Identify which cell holds the provided text, then report its [x, y] central coordinate. 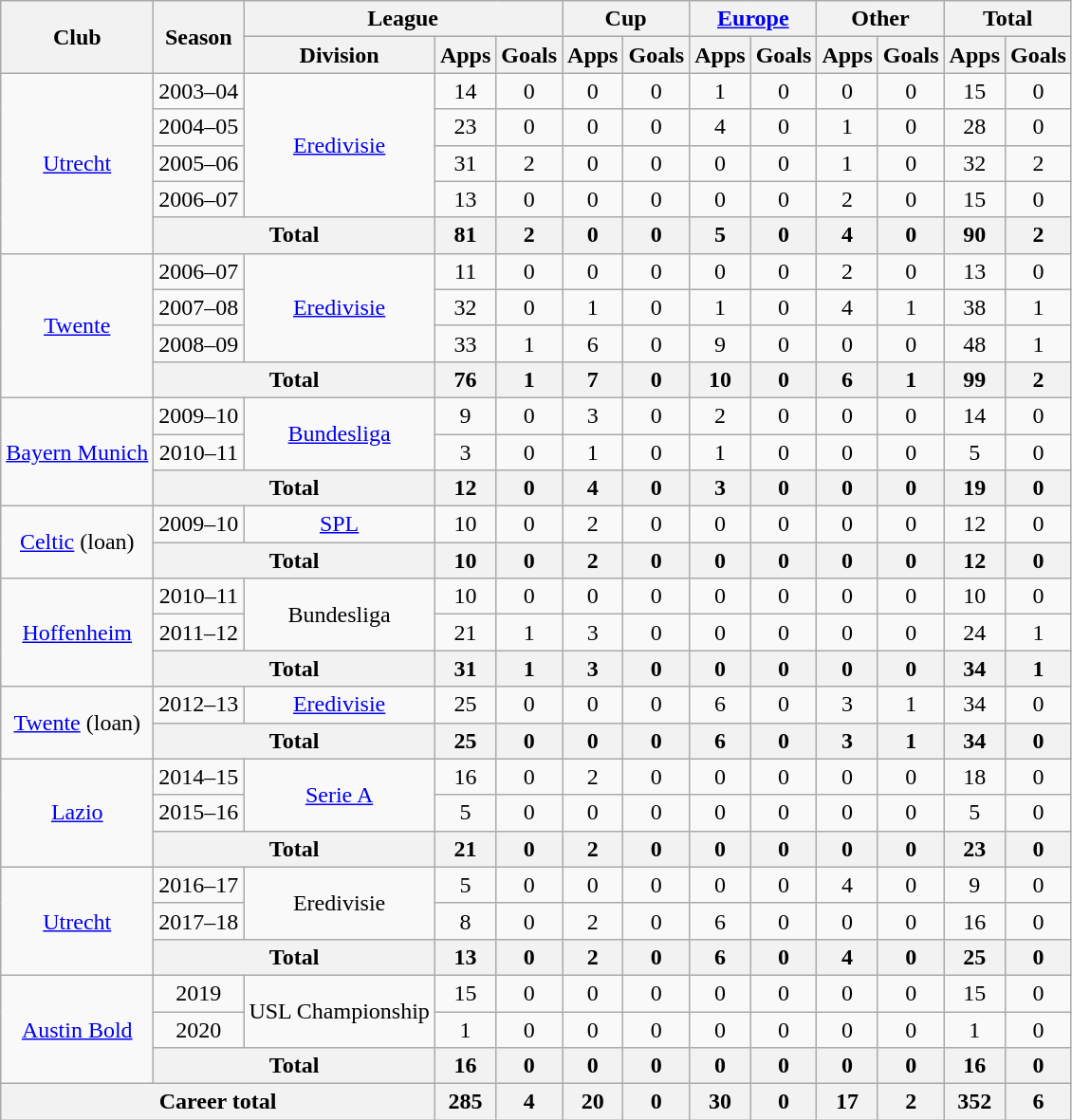
Austin Bold [78, 1029]
2008–09 [199, 343]
352 [974, 1102]
2007–08 [199, 307]
17 [847, 1102]
2014–15 [199, 777]
League [403, 19]
19 [974, 488]
2011–12 [199, 633]
33 [465, 343]
Hoffenheim [78, 633]
7 [593, 379]
Club [78, 37]
Cup [626, 19]
90 [974, 235]
2004–05 [199, 127]
2016–17 [199, 885]
2019 [199, 993]
SPL [340, 524]
81 [465, 235]
USL Championship [340, 1011]
285 [465, 1102]
Career total [218, 1102]
38 [974, 307]
18 [974, 777]
28 [974, 127]
2017–18 [199, 921]
2020 [199, 1029]
48 [974, 343]
Twente (loan) [78, 723]
2005–06 [199, 163]
2003–04 [199, 91]
Twente [78, 325]
24 [974, 633]
Other [880, 19]
11 [465, 271]
30 [720, 1102]
76 [465, 379]
20 [593, 1102]
8 [465, 921]
Serie A [340, 795]
Division [340, 55]
Season [199, 37]
2012–13 [199, 705]
Celtic (loan) [78, 542]
Bayern Munich [78, 451]
99 [974, 379]
2015–16 [199, 813]
Europe [753, 19]
Lazio [78, 813]
